Determine the (X, Y) coordinate at the center of the cell enclosing the given text.  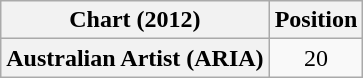
20 (316, 58)
Chart (2012) (135, 20)
Australian Artist (ARIA) (135, 58)
Position (316, 20)
